Determine the (X, Y) coordinate at the center of the cell enclosing the given text.  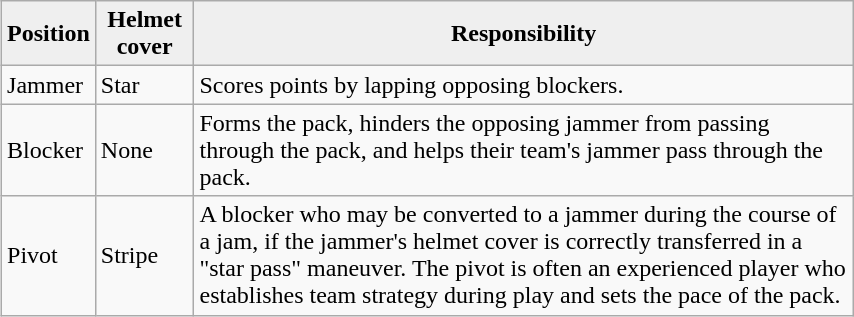
Helmet cover (144, 34)
Star (144, 85)
Blocker (49, 150)
Jammer (49, 85)
Pivot (49, 256)
Responsibility (524, 34)
Position (49, 34)
Stripe (144, 256)
Forms the pack, hinders the opposing jammer from passing through the pack, and helps their team's jammer pass through the pack. (524, 150)
Scores points by lapping opposing blockers. (524, 85)
None (144, 150)
